For the text-containing cell, return its midpoint in [X, Y] coordinate format. 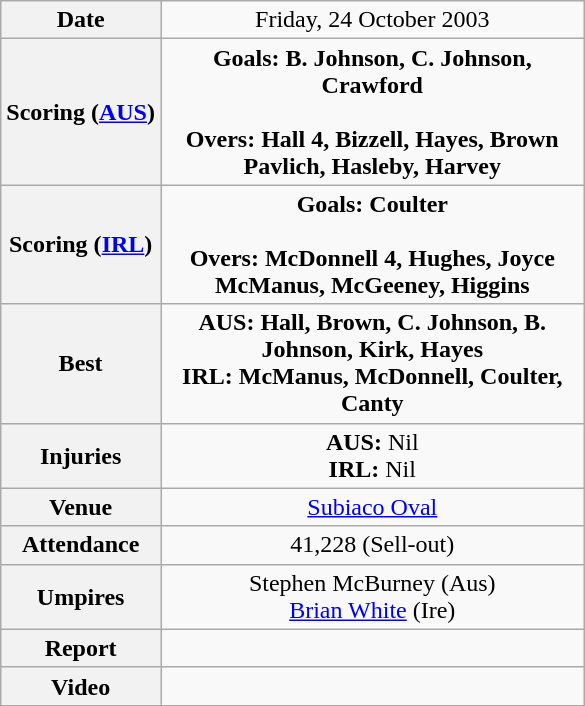
41,228 (Sell-out) [372, 545]
Goals: Coulter Overs: McDonnell 4, Hughes, Joyce McManus, McGeeney, Higgins [372, 244]
Report [81, 648]
Video [81, 686]
Scoring (IRL) [81, 244]
Date [81, 20]
AUS: Hall, Brown, C. Johnson, B. Johnson, Kirk, Hayes IRL: McManus, McDonnell, Coulter, Canty [372, 364]
Goals: B. Johnson, C. Johnson, Crawford Overs: Hall 4, Bizzell, Hayes, Brown Pavlich, Hasleby, Harvey [372, 112]
Attendance [81, 545]
Scoring (AUS) [81, 112]
Subiaco Oval [372, 507]
Umpires [81, 596]
Stephen McBurney (Aus) Brian White (Ire) [372, 596]
Best [81, 364]
Venue [81, 507]
AUS: Nil IRL: Nil [372, 456]
Friday, 24 October 2003 [372, 20]
Injuries [81, 456]
